Detect which cell encompasses the target text, then output its (X, Y) center coordinate. 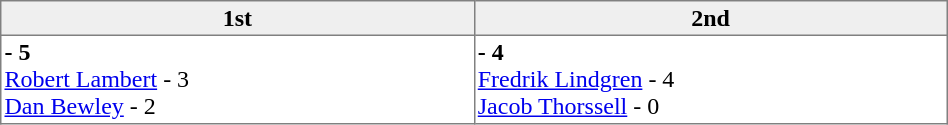
2nd (710, 18)
- 4Fredrik Lindgren - 4Jacob Thorssell - 0 (710, 79)
1st (238, 18)
- 5Robert Lambert - 3Dan Bewley - 2 (238, 79)
